For the text-containing cell, return its midpoint in [X, Y] coordinate format. 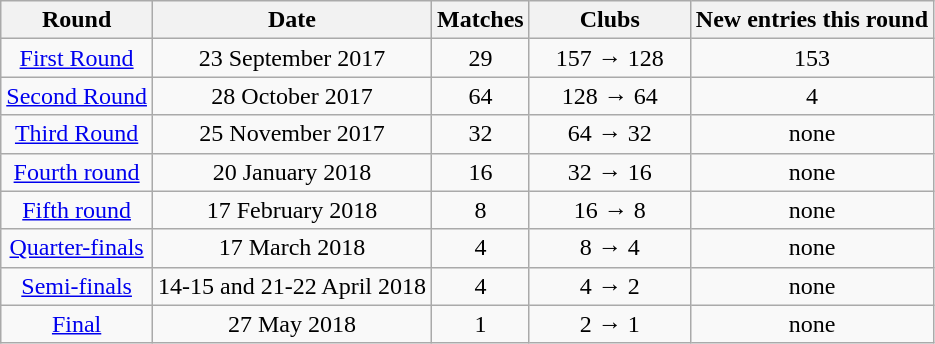
20 January 2018 [292, 172]
64 [481, 96]
Date [292, 20]
32 [481, 134]
128 → 64 [610, 96]
25 November 2017 [292, 134]
Second Round [77, 96]
Final [77, 324]
14-15 and 21-22 April 2018 [292, 286]
27 May 2018 [292, 324]
16 → 8 [610, 210]
29 [481, 58]
8 [481, 210]
64 → 32 [610, 134]
Semi-finals [77, 286]
First Round [77, 58]
157 → 128 [610, 58]
2 → 1 [610, 324]
23 September 2017 [292, 58]
Fourth round [77, 172]
Fifth round [77, 210]
1 [481, 324]
Quarter-finals [77, 248]
Matches [481, 20]
Third Round [77, 134]
17 March 2018 [292, 248]
28 October 2017 [292, 96]
16 [481, 172]
Clubs [610, 20]
17 February 2018 [292, 210]
153 [812, 58]
New entries this round [812, 20]
Round [77, 20]
4 → 2 [610, 286]
8 → 4 [610, 248]
32 → 16 [610, 172]
